Output the [X, Y] coordinate of the center of the cell containing the given text.  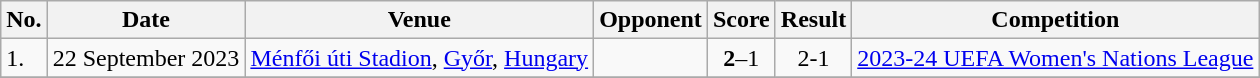
Ménfői úti Stadion, Győr, Hungary [420, 58]
2023-24 UEFA Women's Nations League [1056, 58]
Competition [1056, 20]
Opponent [651, 20]
2-1 [813, 58]
2–1 [741, 58]
No. [24, 20]
Date [146, 20]
1. [24, 58]
Venue [420, 20]
22 September 2023 [146, 58]
Score [741, 20]
Result [813, 20]
